Capture the cell that displays the provided text and extract its [X, Y] central coordinate. 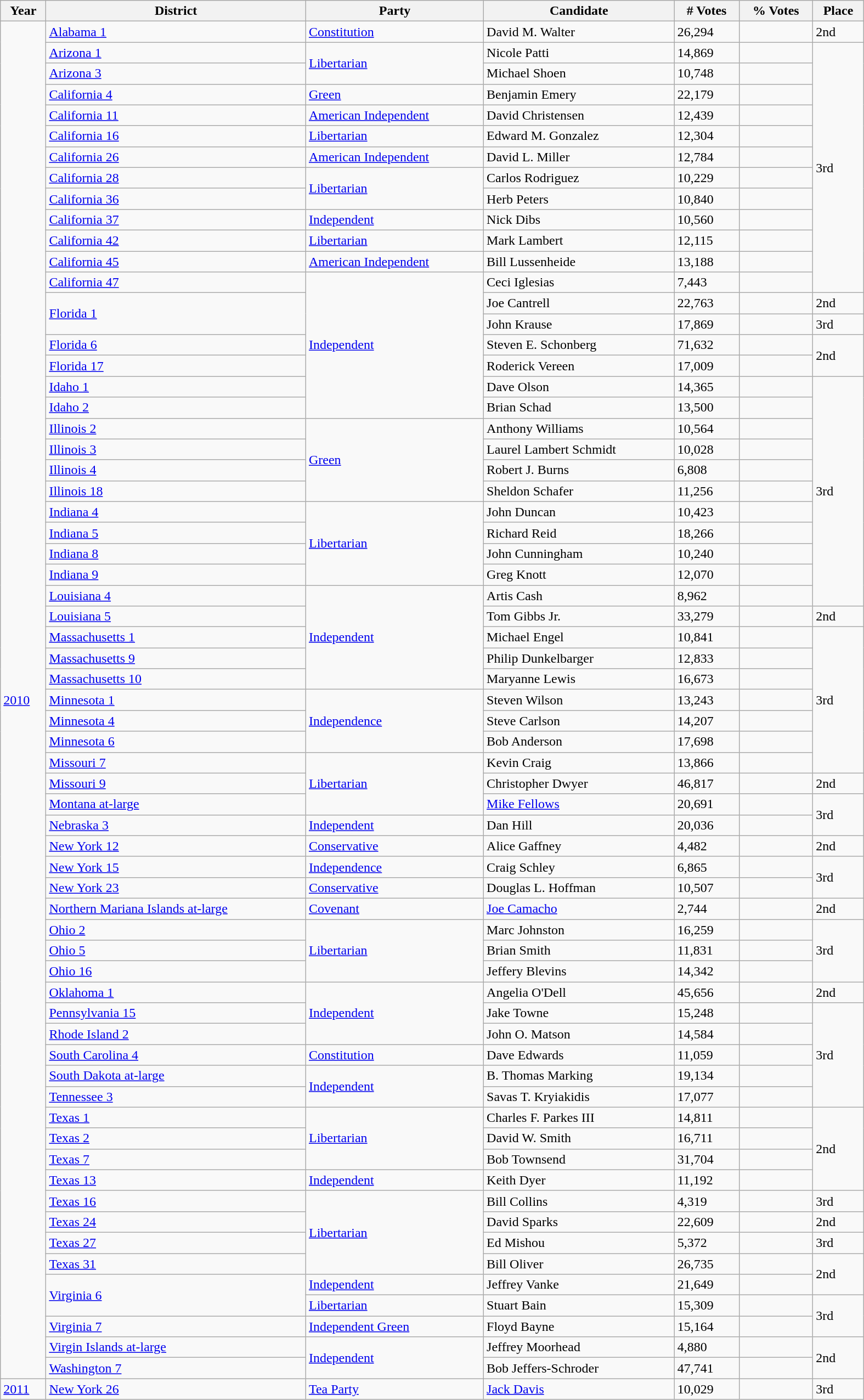
Northern Mariana Islands at-large [176, 908]
10,229 [707, 178]
New York 26 [176, 1389]
Bill Lussenheide [579, 262]
Anthony Williams [579, 428]
14,342 [707, 972]
New York 12 [176, 846]
12,439 [707, 115]
4,880 [707, 1347]
10,240 [707, 554]
Mike Fellows [579, 804]
13,243 [707, 700]
B. Thomas Marking [579, 1076]
Minnesota 6 [176, 742]
18,266 [707, 533]
John Cunningham [579, 554]
12,304 [707, 136]
Artis Cash [579, 595]
Alabama 1 [176, 32]
20,691 [707, 804]
Ohio 16 [176, 972]
Bob Townsend [579, 1159]
21,649 [707, 1285]
71,632 [707, 345]
10,841 [707, 637]
Joe Cantrell [579, 303]
California 26 [176, 157]
Bob Anderson [579, 742]
John O. Matson [579, 1034]
Kevin Craig [579, 763]
Michael Shoen [579, 74]
Dave Edwards [579, 1055]
Nicole Patti [579, 53]
11,831 [707, 951]
Bob Jeffers-Schroder [579, 1368]
46,817 [707, 783]
14,365 [707, 387]
19,134 [707, 1076]
10,840 [707, 199]
Charles F. Parkes III [579, 1117]
Illinois 2 [176, 428]
17,009 [707, 366]
15,164 [707, 1326]
Steven E. Schonberg [579, 345]
Bill Collins [579, 1201]
David W. Smith [579, 1138]
Texas 7 [176, 1159]
Texas 1 [176, 1117]
South Dakota at-large [176, 1076]
Massachusetts 1 [176, 637]
17,077 [707, 1097]
8,962 [707, 595]
Steve Carlson [579, 721]
16,673 [707, 679]
New York 23 [176, 888]
Idaho 2 [176, 408]
14,584 [707, 1034]
Tom Gibbs Jr. [579, 617]
Douglas L. Hoffman [579, 888]
Arizona 1 [176, 53]
26,735 [707, 1263]
47,741 [707, 1368]
Carlos Rodriguez [579, 178]
California 28 [176, 178]
Jeffrey Vanke [579, 1285]
Joe Camacho [579, 908]
22,179 [707, 94]
Dan Hill [579, 825]
Illinois 4 [176, 470]
22,609 [707, 1222]
Covenant [394, 908]
California 47 [176, 283]
Stuart Bain [579, 1306]
Savas T. Kryiakidis [579, 1097]
16,711 [707, 1138]
California 11 [176, 115]
Arizona 3 [176, 74]
Year [23, 11]
Texas 24 [176, 1222]
David L. Miller [579, 157]
Illinois 18 [176, 491]
California 37 [176, 219]
Ohio 2 [176, 930]
Bill Oliver [579, 1263]
Brian Schad [579, 408]
12,833 [707, 658]
Roderick Vereen [579, 366]
Independent Green [394, 1326]
7,443 [707, 283]
45,656 [707, 992]
10,560 [707, 219]
Edward M. Gonzalez [579, 136]
10,028 [707, 449]
Minnesota 1 [176, 700]
Missouri 7 [176, 763]
Angelia O'Dell [579, 992]
6,865 [707, 867]
California 45 [176, 262]
Robert J. Burns [579, 470]
5,372 [707, 1243]
20,036 [707, 825]
Virginia 7 [176, 1326]
10,507 [707, 888]
David M. Walter [579, 32]
Marc Johnston [579, 930]
26,294 [707, 32]
Ohio 5 [176, 951]
14,811 [707, 1117]
Virgin Islands at-large [176, 1347]
Tennessee 3 [176, 1097]
Keith Dyer [579, 1180]
33,279 [707, 617]
David Sparks [579, 1222]
Place [838, 11]
Mark Lambert [579, 240]
Virginia 6 [176, 1295]
Washington 7 [176, 1368]
17,869 [707, 324]
Jeffrey Moorhead [579, 1347]
California 42 [176, 240]
Philip Dunkelbarger [579, 658]
2,744 [707, 908]
Benjamin Emery [579, 94]
Candidate [579, 11]
Massachusetts 9 [176, 658]
Indiana 8 [176, 554]
Montana at-large [176, 804]
6,808 [707, 470]
12,070 [707, 574]
15,309 [707, 1306]
11,256 [707, 491]
31,704 [707, 1159]
John Krause [579, 324]
John Duncan [579, 512]
Florida 6 [176, 345]
Herb Peters [579, 199]
California 4 [176, 94]
David Christensen [579, 115]
Louisiana 5 [176, 617]
13,500 [707, 408]
Texas 13 [176, 1180]
Texas 27 [176, 1243]
13,188 [707, 262]
14,207 [707, 721]
11,192 [707, 1180]
Floyd Bayne [579, 1326]
4,319 [707, 1201]
Pennsylvania 15 [176, 1013]
Jeffery Blevins [579, 972]
Indiana 5 [176, 533]
California 16 [176, 136]
Maryanne Lewis [579, 679]
Indiana 4 [176, 512]
15,248 [707, 1013]
% Votes [776, 11]
11,059 [707, 1055]
Nick Dibs [579, 219]
Party [394, 11]
10,564 [707, 428]
Oklahoma 1 [176, 992]
10,423 [707, 512]
Idaho 1 [176, 387]
Ceci Iglesias [579, 283]
16,259 [707, 930]
Nebraska 3 [176, 825]
Alice Gaffney [579, 846]
South Carolina 4 [176, 1055]
14,869 [707, 53]
Christopher Dwyer [579, 783]
Illinois 3 [176, 449]
Laurel Lambert Schmidt [579, 449]
12,115 [707, 240]
Steven Wilson [579, 700]
2011 [23, 1389]
2010 [23, 700]
12,784 [707, 157]
Missouri 9 [176, 783]
# Votes [707, 11]
Tea Party [394, 1389]
Richard Reid [579, 533]
Texas 31 [176, 1263]
Dave Olson [579, 387]
13,866 [707, 763]
Minnesota 4 [176, 721]
Massachusetts 10 [176, 679]
Jack Davis [579, 1389]
17,698 [707, 742]
Sheldon Schafer [579, 491]
District [176, 11]
Rhode Island 2 [176, 1034]
Michael Engel [579, 637]
Texas 2 [176, 1138]
Greg Knott [579, 574]
Brian Smith [579, 951]
10,029 [707, 1389]
Florida 17 [176, 366]
Ed Mishou [579, 1243]
Louisiana 4 [176, 595]
22,763 [707, 303]
4,482 [707, 846]
New York 15 [176, 867]
Florida 1 [176, 314]
Texas 16 [176, 1201]
Jake Towne [579, 1013]
Indiana 9 [176, 574]
California 36 [176, 199]
10,748 [707, 74]
Craig Schley [579, 867]
